Locate the cell with the specified text and output its [X, Y] center coordinate. 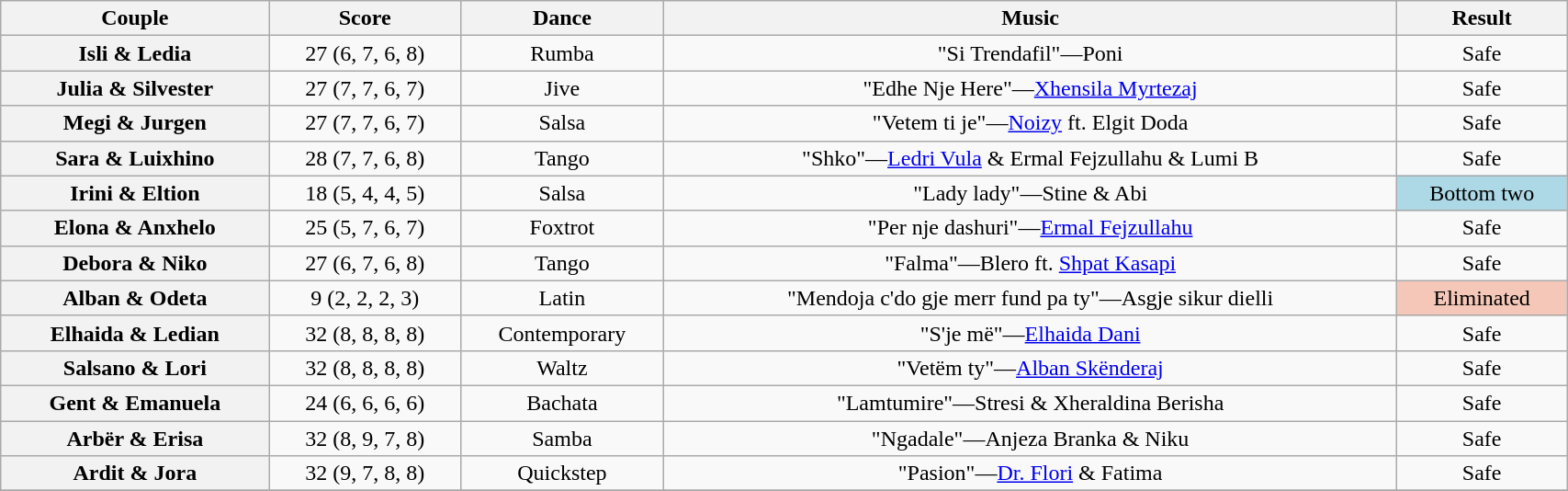
"Vetem ti je"—Noizy ft. Elgit Doda [1031, 123]
"Shko"—Ledri Vula & Ermal Fejzullahu & Lumi B [1031, 158]
Score [365, 18]
Jive [562, 88]
18 (5, 4, 4, 5) [365, 193]
Megi & Jurgen [135, 123]
28 (7, 7, 6, 8) [365, 158]
Bachata [562, 403]
Waltz [562, 368]
"Lamtumire"—Stresi & Xheraldina Berisha [1031, 403]
Foxtrot [562, 228]
Bottom two [1483, 193]
Sara & Luixhino [135, 158]
Result [1483, 18]
Gent & Emanuela [135, 403]
Isli & Ledia [135, 53]
Samba [562, 439]
"Mendoja c'do gje merr fund pa ty"—Asgje sikur dielli [1031, 298]
"Ngadale"—Anjeza Branka & Niku [1031, 439]
Ardit & Jora [135, 474]
Couple [135, 18]
Eliminated [1483, 298]
Rumba [562, 53]
24 (6, 6, 6, 6) [365, 403]
Elona & Anxhelo [135, 228]
Dance [562, 18]
9 (2, 2, 2, 3) [365, 298]
"Si Trendafil"—Poni [1031, 53]
Salsano & Lori [135, 368]
"Lady lady"—Stine & Abi [1031, 193]
"Falma"—Blero ft. Shpat Kasapi [1031, 263]
Contemporary [562, 333]
Arbër & Erisa [135, 439]
Julia & Silvester [135, 88]
"Pasion"—Dr. Flori & Fatima [1031, 474]
"Per nje dashuri"—Ermal Fejzullahu [1031, 228]
Quickstep [562, 474]
32 (9, 7, 8, 8) [365, 474]
"Edhe Nje Here"—Xhensila Myrtezaj [1031, 88]
"Vetëm ty"—Alban Skënderaj [1031, 368]
Alban & Odeta [135, 298]
Irini & Eltion [135, 193]
25 (5, 7, 6, 7) [365, 228]
Latin [562, 298]
32 (8, 9, 7, 8) [365, 439]
Debora & Niko [135, 263]
"S'je më"—Elhaida Dani [1031, 333]
Elhaida & Ledian [135, 333]
Music [1031, 18]
